Locate the cell with the specified text and output its [x, y] center coordinate. 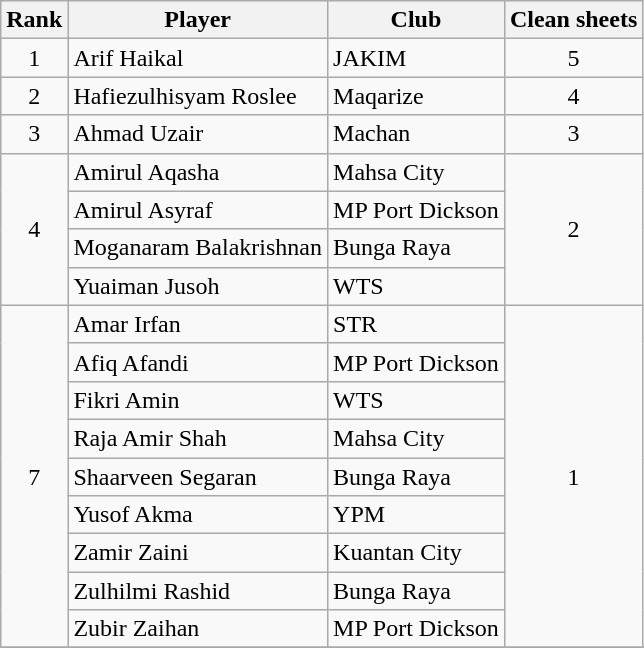
Zulhilmi Rashid [198, 591]
Amirul Aqasha [198, 172]
JAKIM [416, 58]
Maqarize [416, 96]
Yusof Akma [198, 515]
Afiq Afandi [198, 362]
Yuaiman Jusoh [198, 286]
Raja Amir Shah [198, 438]
STR [416, 324]
Hafiezulhisyam Roslee [198, 96]
Machan [416, 134]
Player [198, 20]
YPM [416, 515]
Amirul Asyraf [198, 210]
Moganaram Balakrishnan [198, 248]
Shaarveen Segaran [198, 477]
Amar Irfan [198, 324]
Ahmad Uzair [198, 134]
Zubir Zaihan [198, 629]
Clean sheets [573, 20]
Kuantan City [416, 553]
7 [34, 476]
Fikri Amin [198, 400]
Club [416, 20]
Zamir Zaini [198, 553]
5 [573, 58]
Arif Haikal [198, 58]
Rank [34, 20]
